Locate the cell with the specified text and output its [x, y] center coordinate. 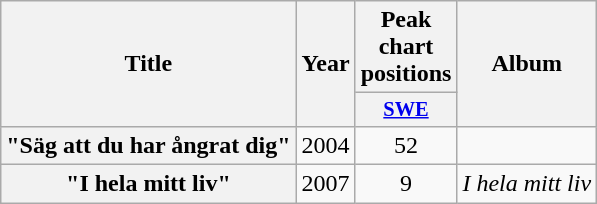
"Säg att du har ångrat dig" [148, 145]
I hela mitt liv [527, 184]
Year [326, 64]
SWE [406, 110]
52 [406, 145]
2007 [326, 184]
2004 [326, 145]
Title [148, 64]
Peak chart positions [406, 47]
"I hela mitt liv" [148, 184]
9 [406, 184]
Album [527, 64]
